Detect which cell encompasses the target text, then output its (x, y) center coordinate. 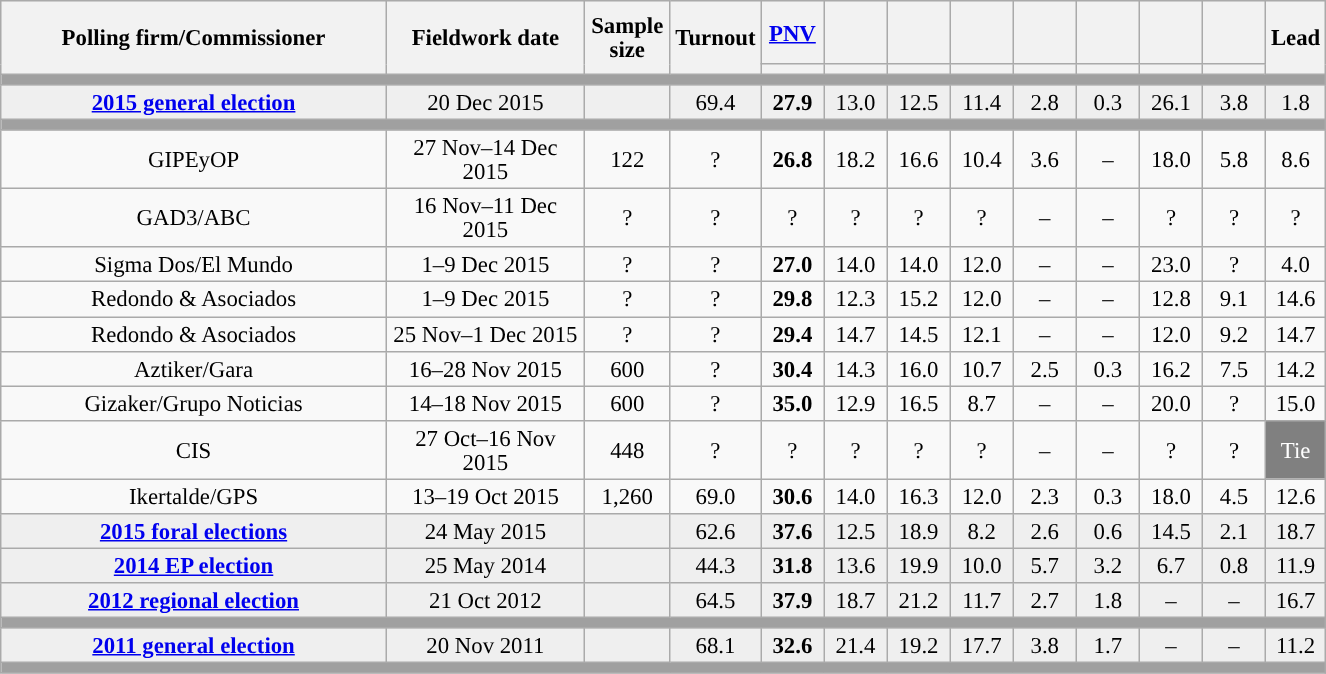
6.7 (1170, 566)
23.0 (1170, 266)
27 Nov–14 Dec 2015 (485, 160)
16–28 Nov 2015 (485, 368)
26.8 (792, 160)
15.2 (918, 300)
35.0 (792, 404)
16.0 (918, 368)
2015 general election (194, 102)
12.3 (856, 300)
27 Oct–16 Nov 2015 (485, 450)
13.6 (856, 566)
13–19 Oct 2015 (485, 496)
10.0 (982, 566)
Sample size (627, 38)
2.3 (1044, 496)
3.2 (1108, 566)
13.0 (856, 102)
12.8 (1170, 300)
12.9 (856, 404)
122 (627, 160)
2011 general election (194, 646)
17.7 (982, 646)
25 May 2014 (485, 566)
27.0 (792, 266)
14–18 Nov 2015 (485, 404)
31.8 (792, 566)
8.7 (982, 404)
PNV (792, 32)
10.4 (982, 160)
4.5 (1234, 496)
14.3 (856, 368)
16.2 (1170, 368)
20.0 (1170, 404)
14.2 (1296, 368)
12.6 (1296, 496)
CIS (194, 450)
29.4 (792, 334)
2.6 (1044, 532)
10.7 (982, 368)
19.9 (918, 566)
24 May 2015 (485, 532)
44.3 (716, 566)
11.9 (1296, 566)
8.2 (982, 532)
7.5 (1234, 368)
16 Nov–11 Dec 2015 (485, 218)
3.6 (1044, 160)
20 Nov 2011 (485, 646)
0.8 (1234, 566)
Gizaker/Grupo Noticias (194, 404)
69.4 (716, 102)
16.3 (918, 496)
27.9 (792, 102)
9.1 (1234, 300)
30.4 (792, 368)
62.6 (716, 532)
21 Oct 2012 (485, 600)
2.5 (1044, 368)
Fieldwork date (485, 38)
21.4 (856, 646)
Ikertalde/GPS (194, 496)
Polling firm/Commissioner (194, 38)
15.0 (1296, 404)
25 Nov–1 Dec 2015 (485, 334)
2014 EP election (194, 566)
14.6 (1296, 300)
16.5 (918, 404)
Aztiker/Gara (194, 368)
64.5 (716, 600)
2012 regional election (194, 600)
2015 foral elections (194, 532)
29.8 (792, 300)
21.2 (918, 600)
9.2 (1234, 334)
19.2 (918, 646)
Tie (1296, 450)
2.7 (1044, 600)
0.6 (1108, 532)
20 Dec 2015 (485, 102)
5.8 (1234, 160)
GAD3/ABC (194, 218)
18.2 (856, 160)
11.4 (982, 102)
1,260 (627, 496)
GIPEyOP (194, 160)
5.7 (1044, 566)
37.9 (792, 600)
37.6 (792, 532)
Lead (1296, 38)
68.1 (716, 646)
11.7 (982, 600)
4.0 (1296, 266)
16.6 (918, 160)
12.1 (982, 334)
Sigma Dos/El Mundo (194, 266)
69.0 (716, 496)
11.2 (1296, 646)
32.6 (792, 646)
2.8 (1044, 102)
2.1 (1234, 532)
30.6 (792, 496)
Turnout (716, 38)
16.7 (1296, 600)
1.7 (1108, 646)
26.1 (1170, 102)
448 (627, 450)
8.6 (1296, 160)
18.9 (918, 532)
